Return the (x, y) coordinate for the center point of the cell that contains the specified text.  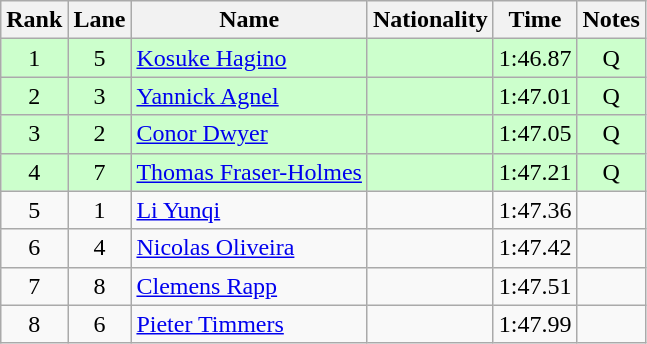
1:47.05 (535, 134)
Name (250, 20)
Yannick Agnel (250, 96)
Conor Dwyer (250, 134)
1:47.01 (535, 96)
1:46.87 (535, 58)
1:47.21 (535, 172)
Lane (100, 20)
Nationality (430, 20)
Thomas Fraser-Holmes (250, 172)
Time (535, 20)
1:47.51 (535, 286)
Notes (611, 20)
Li Yunqi (250, 210)
Pieter Timmers (250, 324)
1:47.42 (535, 248)
Rank (34, 20)
Kosuke Hagino (250, 58)
Clemens Rapp (250, 286)
1:47.99 (535, 324)
1:47.36 (535, 210)
Nicolas Oliveira (250, 248)
